Return [X, Y] of the center of cell containing provided text 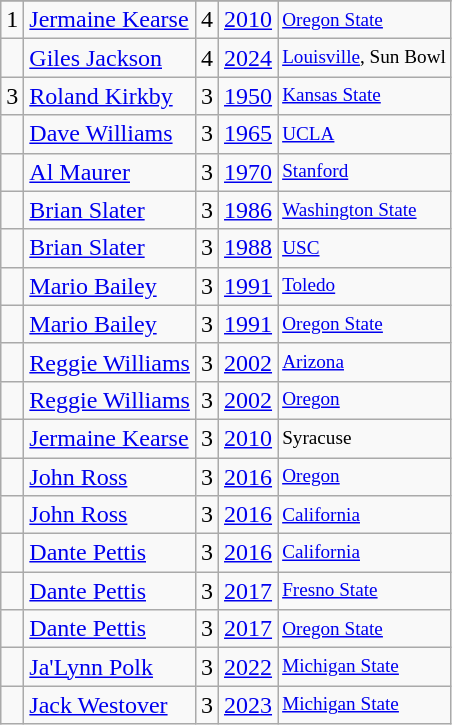
Arizona [364, 362]
2024 [248, 58]
Toledo [364, 286]
Washington State [364, 210]
Fresno State [364, 591]
1 [12, 20]
Roland Kirkby [110, 96]
1970 [248, 172]
UCLA [364, 134]
Stanford [364, 172]
1988 [248, 248]
Dave Williams [110, 134]
Ja'Lynn Polk [110, 667]
2023 [248, 705]
Kansas State [364, 96]
Giles Jackson [110, 58]
Jack Westover [110, 705]
Syracuse [364, 438]
1986 [248, 210]
USC [364, 248]
1965 [248, 134]
Louisville, Sun Bowl [364, 58]
2022 [248, 667]
1950 [248, 96]
Al Maurer [110, 172]
